Find where the given text appears and provide that cell's center as [X, Y] coordinate. 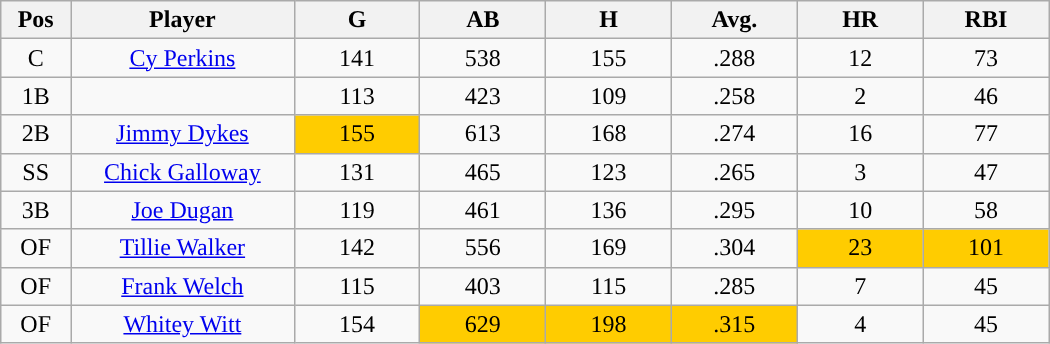
Frank Welch [183, 286]
119 [357, 210]
12 [860, 58]
.258 [734, 96]
2B [36, 134]
H [609, 20]
Chick Galloway [183, 172]
Jimmy Dykes [183, 134]
Cy Perkins [183, 58]
47 [986, 172]
113 [357, 96]
AB [483, 20]
461 [483, 210]
3 [860, 172]
RBI [986, 20]
Whitey Witt [183, 324]
168 [609, 134]
136 [609, 210]
.274 [734, 134]
123 [609, 172]
Avg. [734, 20]
198 [609, 324]
1B [36, 96]
.315 [734, 324]
Player [183, 20]
142 [357, 248]
.304 [734, 248]
2 [860, 96]
169 [609, 248]
46 [986, 96]
423 [483, 96]
23 [860, 248]
465 [483, 172]
.288 [734, 58]
629 [483, 324]
131 [357, 172]
58 [986, 210]
Pos [36, 20]
403 [483, 286]
SS [36, 172]
16 [860, 134]
77 [986, 134]
C [36, 58]
Joe Dugan [183, 210]
.265 [734, 172]
141 [357, 58]
613 [483, 134]
HR [860, 20]
G [357, 20]
556 [483, 248]
154 [357, 324]
73 [986, 58]
.285 [734, 286]
109 [609, 96]
538 [483, 58]
7 [860, 286]
Tillie Walker [183, 248]
4 [860, 324]
101 [986, 248]
.295 [734, 210]
10 [860, 210]
3B [36, 210]
